Output the [X, Y] coordinate of the center of the cell containing the given text.  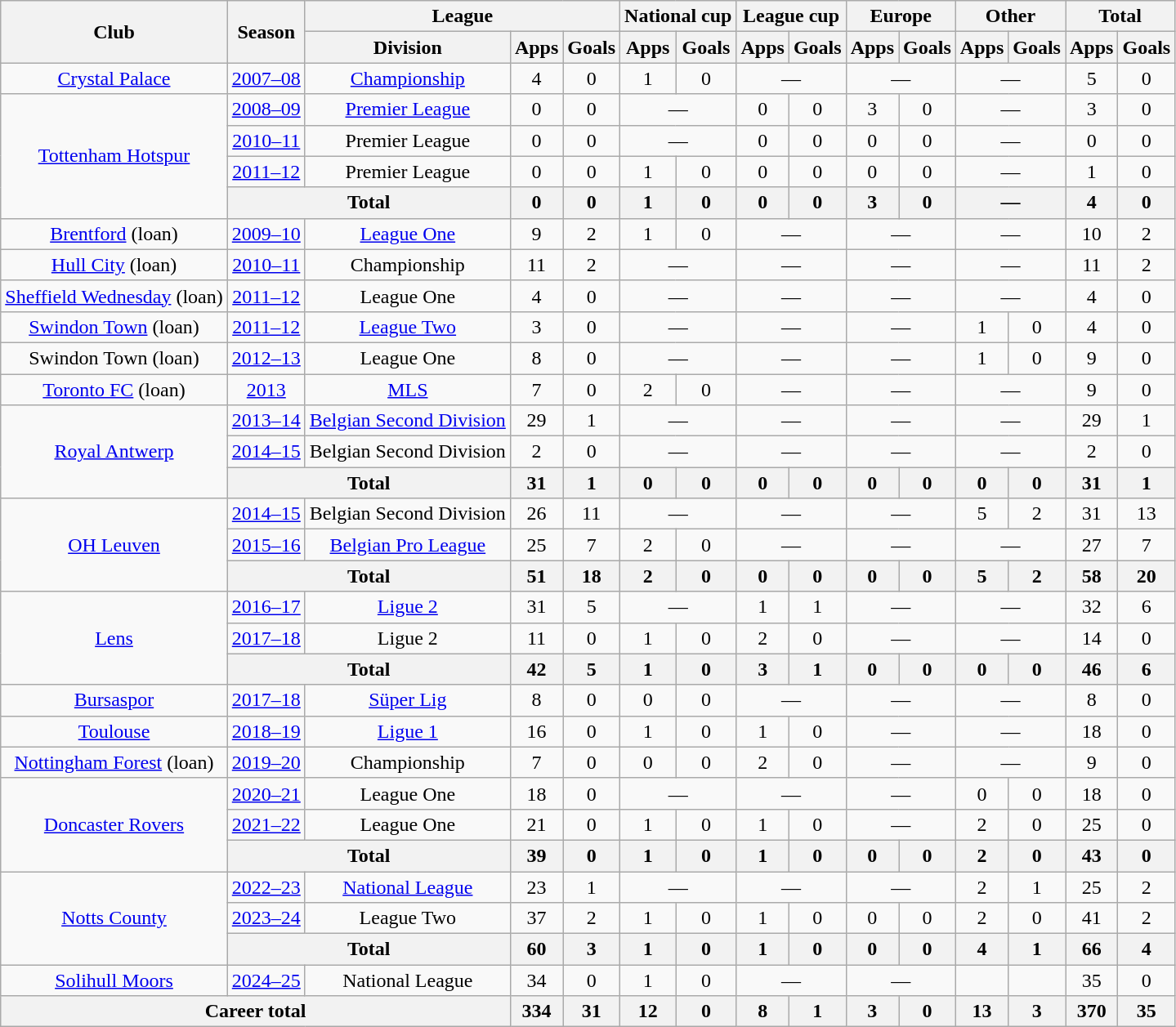
2019–20 [266, 762]
334 [536, 1011]
Division [407, 47]
2022–23 [266, 886]
2018–19 [266, 731]
National cup [678, 16]
2015–16 [266, 545]
2007–08 [266, 78]
Nottingham Forest (loan) [114, 762]
39 [536, 855]
2024–25 [266, 980]
26 [536, 514]
34 [536, 980]
370 [1092, 1011]
Sheffield Wednesday (loan) [114, 296]
Royal Antwerp [114, 452]
League cup [791, 16]
Lens [114, 638]
2020–21 [266, 793]
23 [536, 886]
Toulouse [114, 731]
Belgian Pro League [407, 545]
37 [536, 918]
Club [114, 32]
MLS [407, 390]
60 [536, 949]
Crystal Palace [114, 78]
2016–17 [266, 607]
Toronto FC (loan) [114, 390]
2023–24 [266, 918]
51 [536, 576]
Ligue 1 [407, 731]
12 [648, 1011]
58 [1092, 576]
Brentford (loan) [114, 234]
Notts County [114, 918]
21 [536, 824]
16 [536, 731]
2012–13 [266, 358]
2013–14 [266, 421]
10 [1092, 234]
46 [1092, 669]
41 [1092, 918]
32 [1092, 607]
2013 [266, 390]
42 [536, 669]
Bursaspor [114, 700]
Career total [256, 1011]
Europe [901, 16]
43 [1092, 855]
Süper Lig [407, 700]
14 [1092, 638]
Doncaster Rovers [114, 824]
2009–10 [266, 234]
27 [1092, 545]
OH Leuven [114, 545]
20 [1147, 576]
2008–09 [266, 109]
League [463, 16]
Season [266, 32]
2021–22 [266, 824]
66 [1092, 949]
Other [1010, 16]
Solihull Moors [114, 980]
Tottenham Hotspur [114, 156]
Hull City (loan) [114, 265]
